Provide the (X, Y) coordinate of the cell's center where the given text is located.  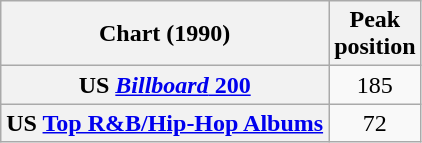
US Top R&B/Hip-Hop Albums (165, 123)
US Billboard 200 (165, 85)
185 (375, 85)
Chart (1990) (165, 34)
72 (375, 123)
Peakposition (375, 34)
